Return (x, y) of the center of cell containing provided text 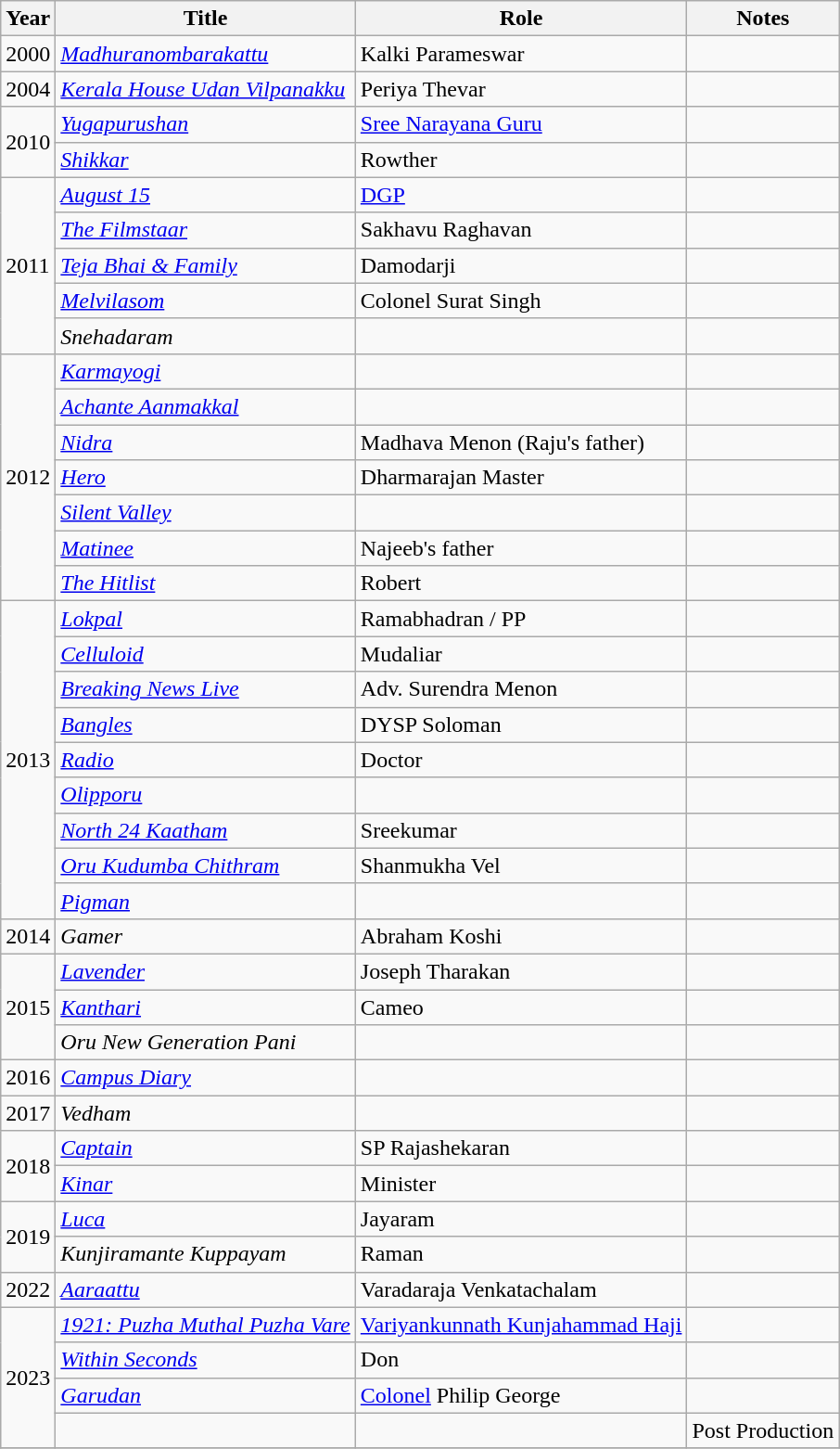
2012 (28, 477)
Nidra (206, 442)
Raman (521, 1254)
The Filmstaar (206, 230)
Dharmarajan Master (521, 478)
Doctor (521, 760)
Yugapurushan (206, 124)
Pigman (206, 901)
Kunjiramante Kuppayam (206, 1254)
2019 (28, 1237)
2013 (28, 761)
Title (206, 19)
Madhava Menon (Raju's father) (521, 442)
2016 (28, 1078)
Abraham Koshi (521, 936)
Minister (521, 1184)
Kanthari (206, 1007)
Lavender (206, 971)
Kerala House Udan Vilpanakku (206, 89)
SP Rajashekaran (521, 1148)
2018 (28, 1166)
Campus Diary (206, 1078)
Bangles (206, 724)
Najeeb's father (521, 548)
Damodarji (521, 265)
Cameo (521, 1007)
2023 (28, 1378)
Robert (521, 583)
DYSP Soloman (521, 724)
Breaking News Live (206, 689)
Oru Kudumba Chithram (206, 866)
Joseph Tharakan (521, 971)
August 15 (206, 195)
Captain (206, 1148)
2017 (28, 1113)
Snehadaram (206, 336)
North 24 Kaatham (206, 830)
Matinee (206, 548)
Madhuranombarakattu (206, 54)
Olipporu (206, 795)
Celluloid (206, 654)
Kalki Parameswar (521, 54)
Colonel Surat Singh (521, 301)
Kinar (206, 1184)
2000 (28, 54)
Vedham (206, 1113)
Melvilasom (206, 301)
Gamer (206, 936)
The Hitlist (206, 583)
Year (28, 19)
2004 (28, 89)
DGP (521, 195)
2022 (28, 1289)
Rowther (521, 160)
Achante Aanmakkal (206, 406)
Ramabhadran / PP (521, 619)
Teja Bhai & Family (206, 265)
Shikkar (206, 160)
Periya Thevar (521, 89)
Varadaraja Venkatachalam (521, 1289)
Adv. Surendra Menon (521, 689)
Don (521, 1360)
Lokpal (206, 619)
Aaraattu (206, 1289)
Radio (206, 760)
Luca (206, 1219)
Sakhavu Raghavan (521, 230)
Silent Valley (206, 513)
Within Seconds (206, 1360)
Mudaliar (521, 654)
Hero (206, 478)
Role (521, 19)
Oru New Generation Pani (206, 1043)
1921: Puzha Muthal Puzha Vare (206, 1325)
Sree Narayana Guru (521, 124)
Post Production (763, 1430)
Garudan (206, 1395)
Sreekumar (521, 830)
2015 (28, 1007)
Shanmukha Vel (521, 866)
2010 (28, 142)
2014 (28, 936)
Colonel Philip George (521, 1395)
Notes (763, 19)
2011 (28, 265)
Variyankunnath Kunjahammad Haji (521, 1325)
Karmayogi (206, 371)
Jayaram (521, 1219)
